Find where the given text appears and provide that cell's center as (x, y) coordinate. 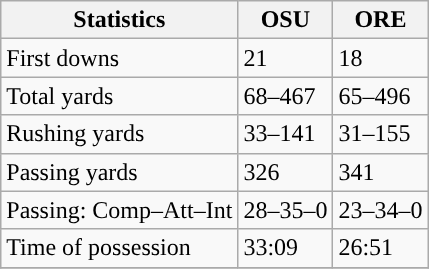
326 (286, 172)
Passing yards (120, 172)
Time of possession (120, 248)
31–155 (380, 134)
Rushing yards (120, 134)
33:09 (286, 248)
28–35–0 (286, 210)
33–141 (286, 134)
OSU (286, 20)
First downs (120, 58)
23–34–0 (380, 210)
21 (286, 58)
Statistics (120, 20)
Total yards (120, 96)
ORE (380, 20)
18 (380, 58)
341 (380, 172)
68–467 (286, 96)
Passing: Comp–Att–Int (120, 210)
26:51 (380, 248)
65–496 (380, 96)
